Capture the cell that displays the provided text and extract its (X, Y) central coordinate. 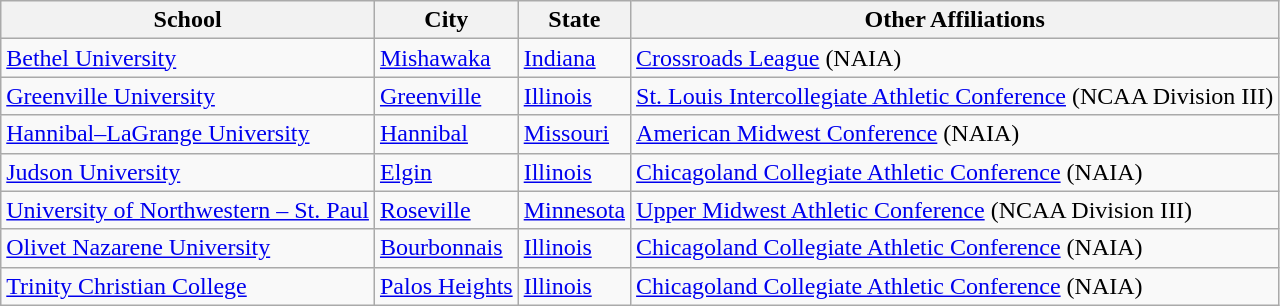
University of Northwestern – St. Paul (188, 210)
Greenville (446, 96)
Roseville (446, 210)
Indiana (574, 58)
Bethel University (188, 58)
Other Affiliations (955, 20)
Minnesota (574, 210)
Olivet Nazarene University (188, 248)
Upper Midwest Athletic Conference (NCAA Division III) (955, 210)
St. Louis Intercollegiate Athletic Conference (NCAA Division III) (955, 96)
Hannibal–LaGrange University (188, 134)
Palos Heights (446, 286)
Trinity Christian College (188, 286)
Greenville University (188, 96)
Hannibal (446, 134)
School (188, 20)
Crossroads League (NAIA) (955, 58)
Mishawaka (446, 58)
Missouri (574, 134)
Elgin (446, 172)
American Midwest Conference (NAIA) (955, 134)
Judson University (188, 172)
City (446, 20)
Bourbonnais (446, 248)
State (574, 20)
